For the text-containing cell, return its midpoint in (X, Y) coordinate format. 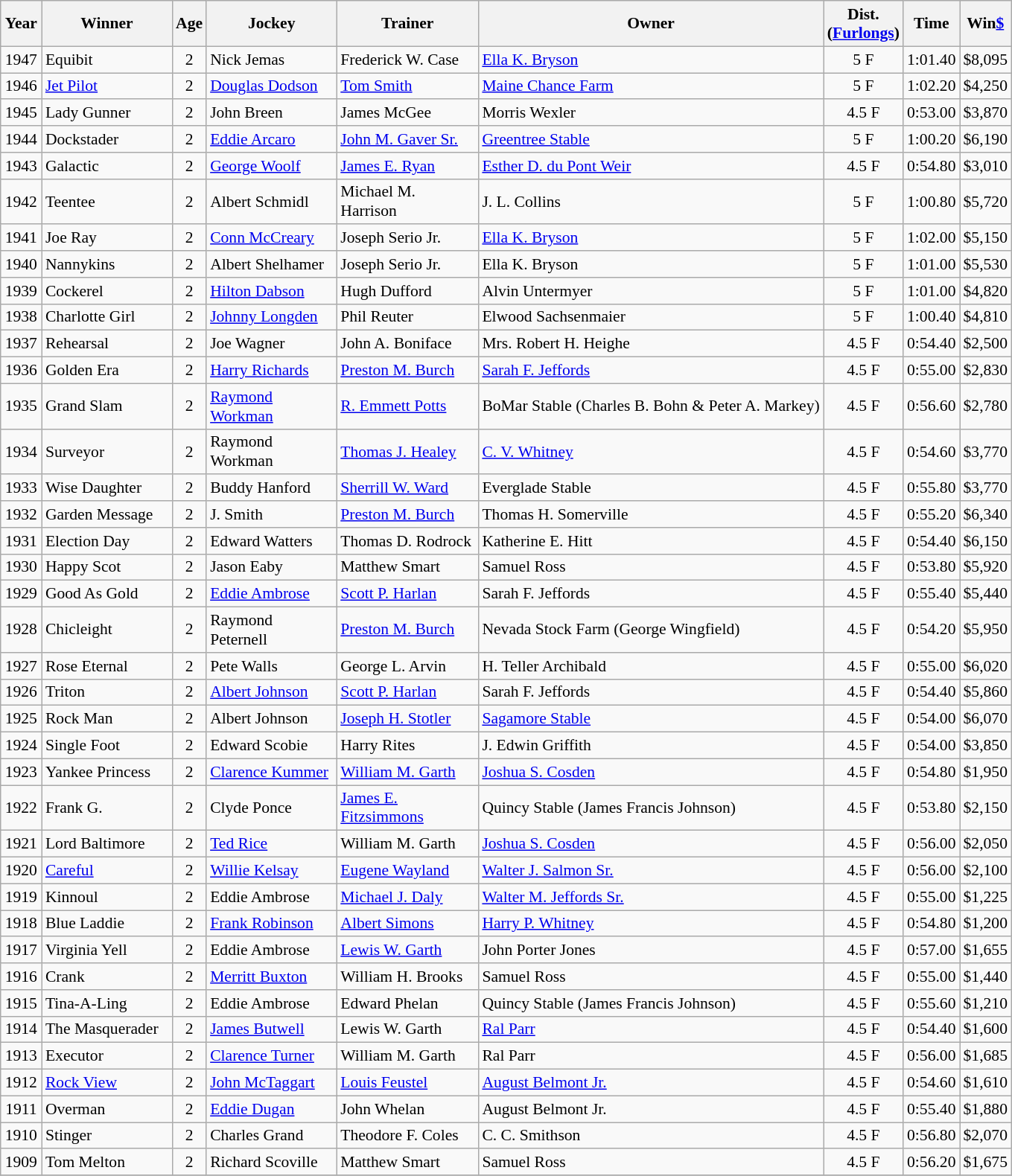
Eugene Wayland (407, 871)
$2,150 (984, 808)
$2,500 (984, 344)
Raymond Peternell (271, 630)
1929 (21, 594)
$3,870 (984, 113)
0:57.00 (931, 950)
J. Edwin Griffith (651, 746)
$4,820 (984, 291)
1938 (21, 317)
1:00.40 (931, 317)
Esther D. du Pont Weir (651, 166)
$1,440 (984, 977)
Stinger (107, 1136)
John Porter Jones (651, 950)
1941 (21, 238)
Michael J. Daly (407, 897)
Douglas Dodson (271, 86)
Executor (107, 1056)
1:02.20 (931, 86)
$1,225 (984, 897)
$1,950 (984, 772)
Blue Laddie (107, 924)
Theodore F. Coles (407, 1136)
Crank (107, 977)
1915 (21, 1003)
Joe Wagner (271, 344)
J. L. Collins (651, 201)
1940 (21, 264)
Clarence Kummer (271, 772)
0:53.00 (931, 113)
John A. Boniface (407, 344)
Winner (107, 24)
1913 (21, 1056)
1936 (21, 371)
Rose Eternal (107, 666)
Sagamore Stable (651, 719)
1947 (21, 60)
John McTaggart (271, 1083)
Time (931, 24)
John Breen (271, 113)
Elwood Sachsenmaier (651, 317)
Age (189, 24)
Merritt Buxton (271, 977)
Maine Chance Farm (651, 86)
James McGee (407, 113)
0:55.60 (931, 1003)
1:01.40 (931, 60)
Edward Watters (271, 541)
$4,810 (984, 317)
Albert Simons (407, 924)
1914 (21, 1029)
Clarence Turner (271, 1056)
Virginia Yell (107, 950)
$1,655 (984, 950)
Cockerel (107, 291)
George L. Arvin (407, 666)
Dist. (Furlongs) (864, 24)
$1,880 (984, 1109)
Hugh Dufford (407, 291)
1916 (21, 977)
Tom Smith (407, 86)
$5,720 (984, 201)
Johnny Longden (271, 317)
1935 (21, 406)
C. C. Smithson (651, 1136)
Garden Message (107, 514)
Eddie Dugan (271, 1109)
$2,100 (984, 871)
1932 (21, 514)
Lady Gunner (107, 113)
Frederick W. Case (407, 60)
1926 (21, 692)
$1,610 (984, 1083)
1933 (21, 488)
Grand Slam (107, 406)
James E. Fitzsimmons (407, 808)
1925 (21, 719)
1:02.00 (931, 238)
1912 (21, 1083)
Katherine E. Hitt (651, 541)
0:56.20 (931, 1163)
$2,070 (984, 1136)
$3,010 (984, 166)
Tina-A-Ling (107, 1003)
Careful (107, 871)
1910 (21, 1136)
William H. Brooks (407, 977)
1:00.80 (931, 201)
1944 (21, 139)
Edward Phelan (407, 1003)
Sherrill W. Ward (407, 488)
Buddy Hanford (271, 488)
Richard Scoville (271, 1163)
1928 (21, 630)
$4,250 (984, 86)
Michael M. Harrison (407, 201)
Joe Ray (107, 238)
Frank G. (107, 808)
$6,150 (984, 541)
Albert Schmidl (271, 201)
1931 (21, 541)
1920 (21, 871)
Alvin Untermyer (651, 291)
Rock View (107, 1083)
Phil Reuter (407, 317)
H. Teller Archibald (651, 666)
$1,600 (984, 1029)
Eddie Arcaro (271, 139)
Happy Scot (107, 567)
1924 (21, 746)
$1,675 (984, 1163)
$5,920 (984, 567)
Nannykins (107, 264)
Greentree Stable (651, 139)
Rehearsal (107, 344)
1911 (21, 1109)
Harry Rites (407, 746)
Golden Era (107, 371)
James E. Ryan (407, 166)
George Woolf (271, 166)
Year (21, 24)
Hilton Dabson (271, 291)
1921 (21, 844)
Galactic (107, 166)
Charles Grand (271, 1136)
Rock Man (107, 719)
Yankee Princess (107, 772)
Dockstader (107, 139)
$6,020 (984, 666)
Thomas H. Somerville (651, 514)
$5,950 (984, 630)
Harry P. Whitney (651, 924)
Thomas D. Rodrock (407, 541)
1946 (21, 86)
$2,050 (984, 844)
1919 (21, 897)
1909 (21, 1163)
Charlotte Girl (107, 317)
James Butwell (271, 1029)
Tom Melton (107, 1163)
$6,070 (984, 719)
1:00.20 (931, 139)
Trainer (407, 24)
$2,780 (984, 406)
Willie Kelsay (271, 871)
$2,830 (984, 371)
$1,200 (984, 924)
0:55.20 (931, 514)
1918 (21, 924)
Clyde Ponce (271, 808)
1927 (21, 666)
Mrs. Robert H. Heighe (651, 344)
Chicleight (107, 630)
1930 (21, 567)
Triton (107, 692)
Joseph H. Stotler (407, 719)
Frank Robinson (271, 924)
Equibit (107, 60)
Nick Jemas (271, 60)
$5,440 (984, 594)
1934 (21, 451)
C. V. Whitney (651, 451)
Edward Scobie (271, 746)
Walter J. Salmon Sr. (651, 871)
0:54.20 (931, 630)
$3,850 (984, 746)
Surveyor (107, 451)
John M. Gaver Sr. (407, 139)
Morris Wexler (651, 113)
Walter M. Jeffords Sr. (651, 897)
$5,530 (984, 264)
$1,210 (984, 1003)
$6,190 (984, 139)
Teentee (107, 201)
$1,685 (984, 1056)
Kinnoul (107, 897)
Wise Daughter (107, 488)
Louis Feustel (407, 1083)
1943 (21, 166)
Win$ (984, 24)
BoMar Stable (Charles B. Bohn & Peter A. Markey) (651, 406)
John Whelan (407, 1109)
J. Smith (271, 514)
$8,095 (984, 60)
1942 (21, 201)
R. Emmett Potts (407, 406)
Jason Eaby (271, 567)
1945 (21, 113)
1937 (21, 344)
Conn McCreary (271, 238)
Everglade Stable (651, 488)
$5,860 (984, 692)
0:56.60 (931, 406)
Nevada Stock Farm (George Wingfield) (651, 630)
Lord Baltimore (107, 844)
$5,150 (984, 238)
Good As Gold (107, 594)
Albert Shelhamer (271, 264)
Owner (651, 24)
Jockey (271, 24)
$6,340 (984, 514)
Overman (107, 1109)
Election Day (107, 541)
Ted Rice (271, 844)
Harry Richards (271, 371)
1922 (21, 808)
1917 (21, 950)
1939 (21, 291)
The Masquerader (107, 1029)
1923 (21, 772)
Single Foot (107, 746)
0:55.80 (931, 488)
Pete Walls (271, 666)
Jet Pilot (107, 86)
0:56.80 (931, 1136)
Thomas J. Healey (407, 451)
